Pinpoint the cell where the given text exists, returning its [x, y] midpoint coordinate. 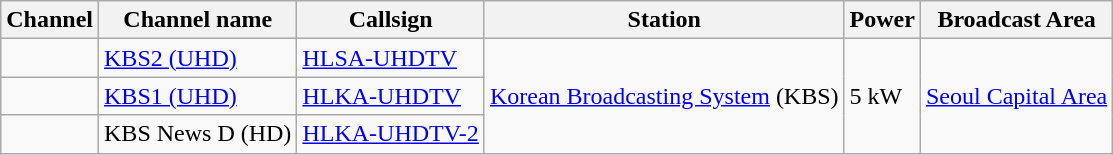
Broadcast Area [1016, 20]
Power [882, 20]
HLKA-UHDTV [391, 96]
HLSA-UHDTV [391, 58]
KBS News D (HD) [198, 134]
Station [664, 20]
Seoul Capital Area [1016, 96]
5 kW [882, 96]
KBS2 (UHD) [198, 58]
KBS1 (UHD) [198, 96]
Channel name [198, 20]
Korean Broadcasting System (KBS) [664, 96]
Callsign [391, 20]
HLKA-UHDTV-2 [391, 134]
Channel [50, 20]
